Identify which cell holds the provided text, then report its [X, Y] central coordinate. 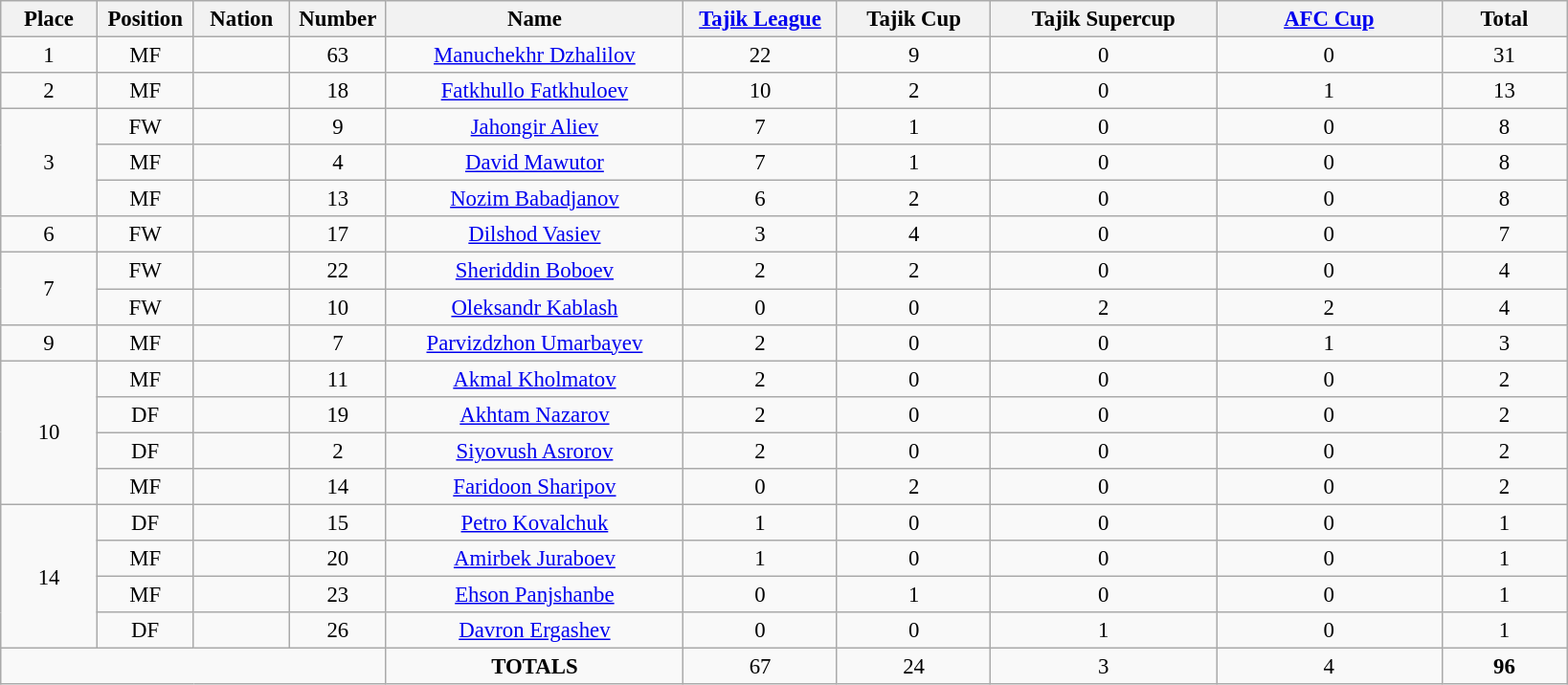
26 [339, 630]
Davron Ergashev [534, 630]
11 [339, 379]
Petro Kovalchuk [534, 522]
31 [1505, 55]
Number [339, 19]
David Mawutor [534, 163]
Akmal Kholmatov [534, 379]
Oleksandr Kablash [534, 307]
15 [339, 522]
23 [339, 594]
Ehson Panjshanbe [534, 594]
Dilshod Vasiev [534, 234]
Position [146, 19]
Siyovush Asrorov [534, 451]
18 [339, 91]
17 [339, 234]
AFC Cup [1329, 19]
Tajik League [760, 19]
Fatkhullo Fatkhuloev [534, 91]
Place [50, 19]
Sheriddin Boboev [534, 271]
Tajik Cup [913, 19]
19 [339, 414]
Amirbek Juraboev [534, 559]
Akhtam Nazarov [534, 414]
96 [1505, 667]
Jahongir Aliev [534, 127]
67 [760, 667]
24 [913, 667]
20 [339, 559]
63 [339, 55]
Faridoon Sharipov [534, 487]
Total [1505, 19]
Tajik Supercup [1104, 19]
Manuchekhr Dzhalilov [534, 55]
Name [534, 19]
Nation [241, 19]
TOTALS [534, 667]
Nozim Babadjanov [534, 199]
Parvizdzhon Umarbayev [534, 342]
